Return the [x, y] coordinate for the center point of the cell that contains the specified text.  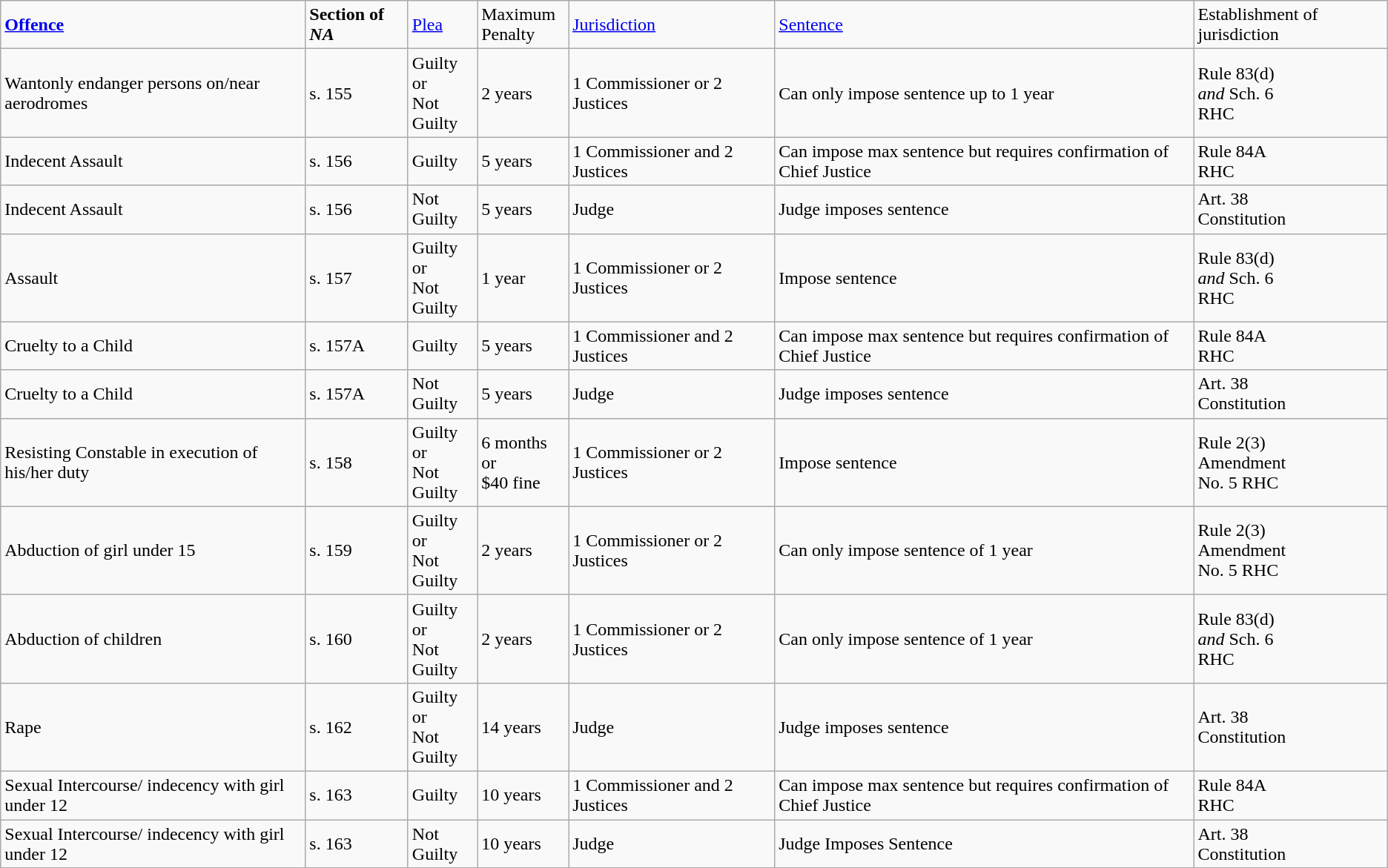
Establishment of jurisdiction [1290, 25]
Abduction of children [153, 639]
1 year [523, 277]
MaximumPenalty [523, 25]
s. 162 [357, 726]
s. 159 [357, 550]
Plea [442, 25]
Assault [153, 277]
s. 158 [357, 463]
Offence [153, 25]
Judge Imposes Sentence [985, 844]
Section of NA [357, 25]
Sentence [985, 25]
6 months or$40 fine [523, 463]
Abduction of girl under 15 [153, 550]
Jurisdiction [672, 25]
Resisting Constable in execution of his/her duty [153, 463]
Rape [153, 726]
s. 157 [357, 277]
14 years [523, 726]
s. 160 [357, 639]
Can only impose sentence up to 1 year [985, 93]
Wantonly endanger persons on/near aerodromes [153, 93]
s. 155 [357, 93]
